Return [x, y] of the center of cell containing provided text 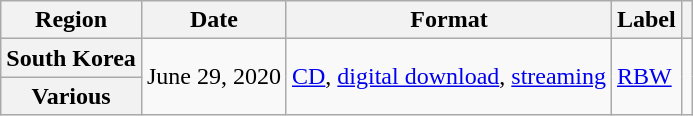
CD, digital download, streaming [448, 77]
South Korea [72, 58]
Date [214, 20]
Format [448, 20]
Label [646, 20]
June 29, 2020 [214, 77]
Various [72, 96]
Region [72, 20]
RBW [646, 77]
